Determine the (X, Y) coordinate at the center of the cell enclosing the given text.  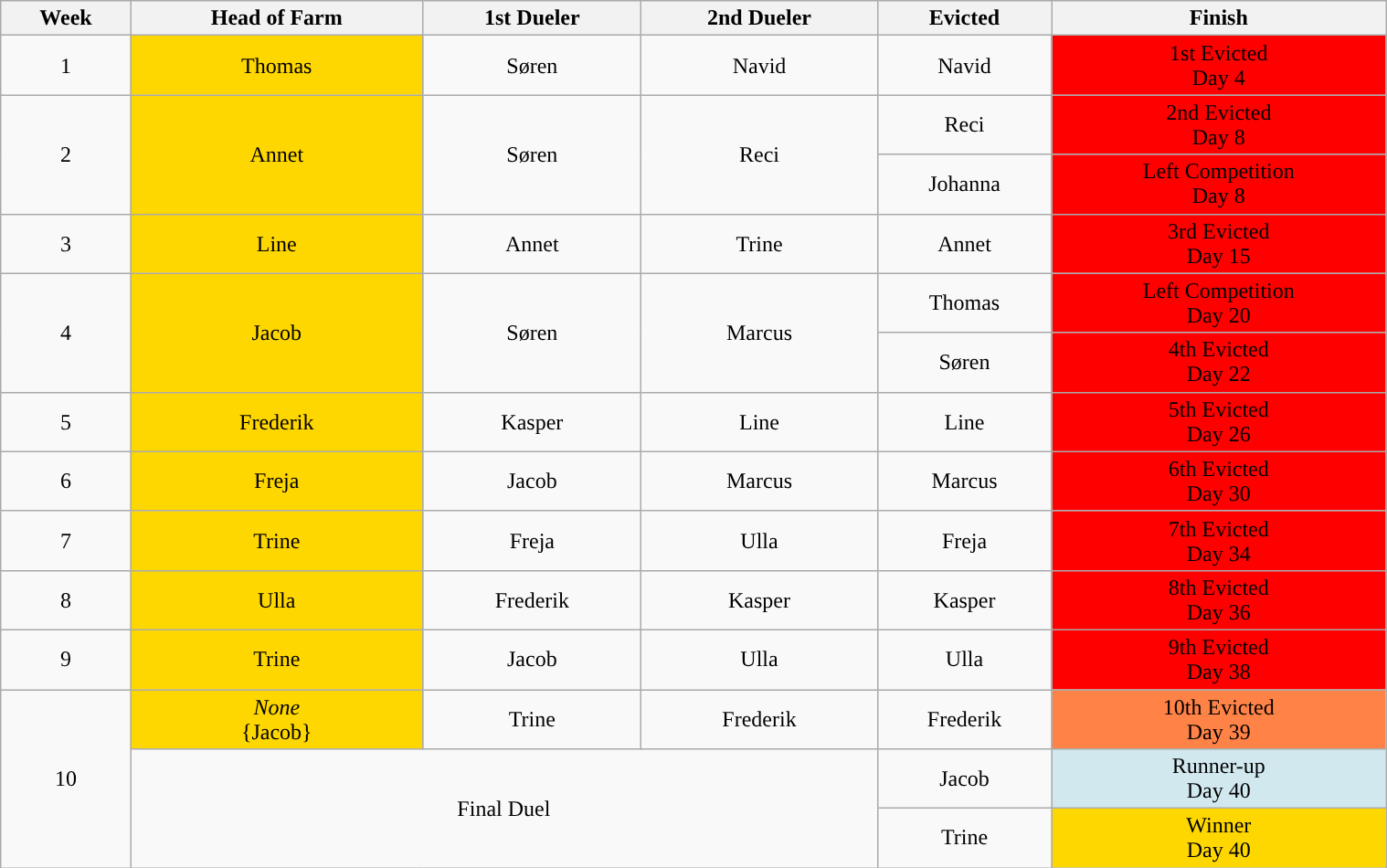
9th EvictedDay 38 (1219, 660)
5th EvictedDay 26 (1219, 422)
8th EvictedDay 36 (1219, 599)
1st EvictedDay 4 (1219, 66)
10th EvictedDay 39 (1219, 718)
Left CompetitionDay 8 (1219, 185)
10 (66, 778)
None{Jacob} (277, 718)
7th EvictedDay 34 (1219, 541)
7 (66, 541)
6th EvictedDay 30 (1219, 481)
2nd Dueler (759, 18)
Final Duel (504, 809)
Week (66, 18)
Left CompetitionDay 20 (1219, 303)
2 (66, 154)
1st Dueler (532, 18)
3 (66, 243)
4th EvictedDay 22 (1219, 362)
8 (66, 599)
1 (66, 66)
Johanna (965, 185)
5 (66, 422)
Head of Farm (277, 18)
WinnerDay 40 (1219, 839)
2nd EvictedDay 8 (1219, 124)
Runner-upDay 40 (1219, 778)
9 (66, 660)
6 (66, 481)
4 (66, 333)
Finish (1219, 18)
3rd EvictedDay 15 (1219, 243)
Evicted (965, 18)
